Output the (x, y) coordinate of the center of the cell containing the given text.  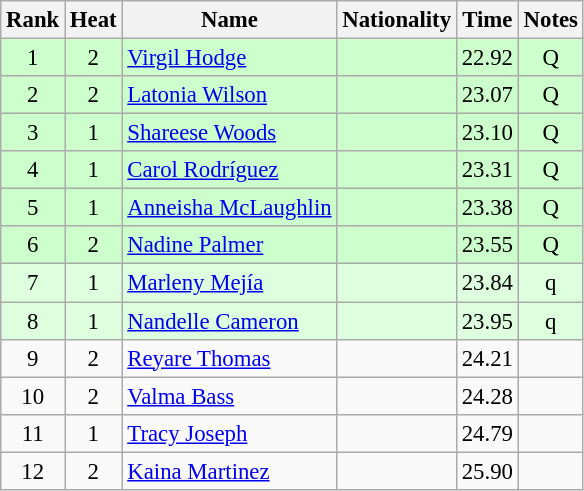
Nationality (396, 20)
24.21 (487, 358)
Notes (550, 20)
Time (487, 20)
Nandelle Cameron (230, 321)
12 (33, 471)
7 (33, 283)
9 (33, 358)
23.07 (487, 95)
25.90 (487, 471)
Nadine Palmer (230, 245)
Latonia Wilson (230, 95)
Valma Bass (230, 396)
23.55 (487, 245)
Carol Rodríguez (230, 170)
24.79 (487, 433)
11 (33, 433)
Name (230, 20)
23.10 (487, 133)
Shareese Woods (230, 133)
Heat (94, 20)
Anneisha McLaughlin (230, 208)
Kaina Martinez (230, 471)
Marleny Mejía (230, 283)
Tracy Joseph (230, 433)
23.31 (487, 170)
Reyare Thomas (230, 358)
Rank (33, 20)
3 (33, 133)
23.95 (487, 321)
23.38 (487, 208)
4 (33, 170)
8 (33, 321)
5 (33, 208)
23.84 (487, 283)
24.28 (487, 396)
22.92 (487, 58)
10 (33, 396)
6 (33, 245)
Virgil Hodge (230, 58)
